Determine the (x, y) coordinate at the center of the cell enclosing the given text.  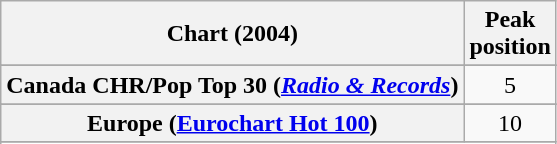
Chart (2004) (232, 34)
Canada CHR/Pop Top 30 (Radio & Records) (232, 85)
10 (510, 123)
Peakposition (510, 34)
5 (510, 85)
Europe (Eurochart Hot 100) (232, 123)
